Identify which cell holds the provided text, then report its [X, Y] central coordinate. 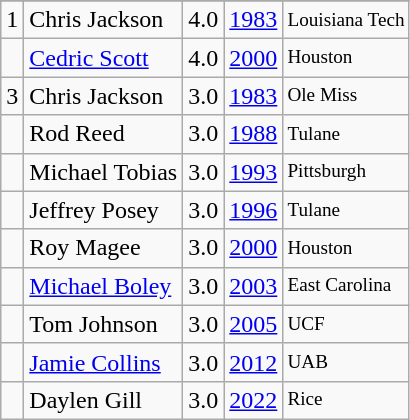
3 [12, 96]
2003 [254, 286]
Tom Johnson [104, 324]
UCF [346, 324]
2022 [254, 400]
Jamie Collins [104, 362]
Cedric Scott [104, 58]
1996 [254, 210]
Daylen Gill [104, 400]
Rice [346, 400]
UAB [346, 362]
1 [12, 20]
Roy Magee [104, 248]
Michael Boley [104, 286]
1993 [254, 172]
1988 [254, 134]
East Carolina [346, 286]
2005 [254, 324]
Rod Reed [104, 134]
2012 [254, 362]
Michael Tobias [104, 172]
Pittsburgh [346, 172]
Louisiana Tech [346, 20]
Ole Miss [346, 96]
Jeffrey Posey [104, 210]
